From the cell containing the given text, extract its center point as [x, y] coordinate. 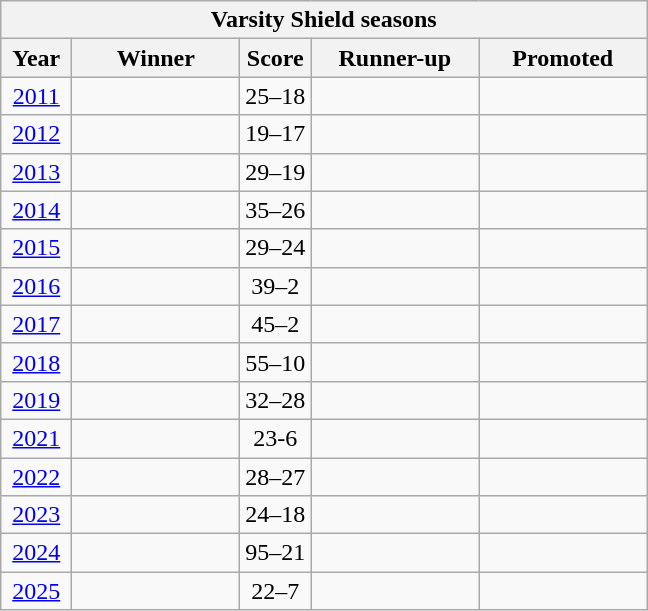
55–10 [276, 362]
2022 [36, 477]
2015 [36, 248]
23-6 [276, 438]
2018 [36, 362]
2016 [36, 286]
2024 [36, 553]
2012 [36, 134]
32–28 [276, 400]
Runner-up [395, 58]
28–27 [276, 477]
Promoted [563, 58]
Varsity Shield seasons [324, 20]
2021 [36, 438]
2011 [36, 96]
2023 [36, 515]
19–17 [276, 134]
2013 [36, 172]
39–2 [276, 286]
45–2 [276, 324]
22–7 [276, 591]
Winner [156, 58]
24–18 [276, 515]
25–18 [276, 96]
2017 [36, 324]
29–24 [276, 248]
95–21 [276, 553]
Year [36, 58]
2019 [36, 400]
2014 [36, 210]
Score [276, 58]
35–26 [276, 210]
29–19 [276, 172]
2025 [36, 591]
